Pinpoint the cell where the given text exists, returning its [X, Y] midpoint coordinate. 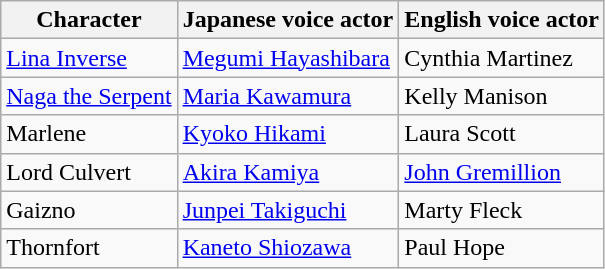
Akira Kamiya [288, 172]
Gaizno [89, 210]
Laura Scott [502, 134]
English voice actor [502, 20]
Character [89, 20]
Lord Culvert [89, 172]
Paul Hope [502, 248]
Marlene [89, 134]
Kaneto Shiozawa [288, 248]
Naga the Serpent [89, 96]
Maria Kawamura [288, 96]
Kelly Manison [502, 96]
Lina Inverse [89, 58]
Junpei Takiguchi [288, 210]
Marty Fleck [502, 210]
Japanese voice actor [288, 20]
Thornfort [89, 248]
John Gremillion [502, 172]
Cynthia Martinez [502, 58]
Megumi Hayashibara [288, 58]
Kyoko Hikami [288, 134]
